From the cell containing the given text, extract its center point as [x, y] coordinate. 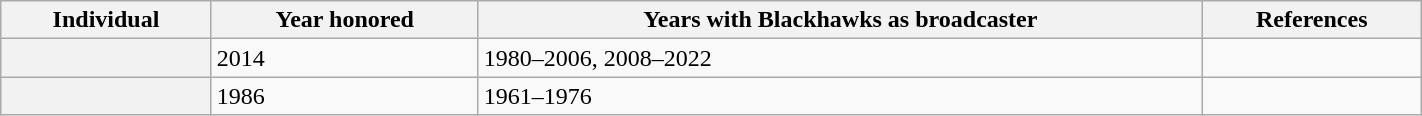
1986 [344, 96]
Years with Blackhawks as broadcaster [840, 20]
References [1312, 20]
Year honored [344, 20]
Individual [106, 20]
2014 [344, 58]
1980–2006, 2008–2022 [840, 58]
1961–1976 [840, 96]
